Identify which cell holds the provided text, then report its (X, Y) central coordinate. 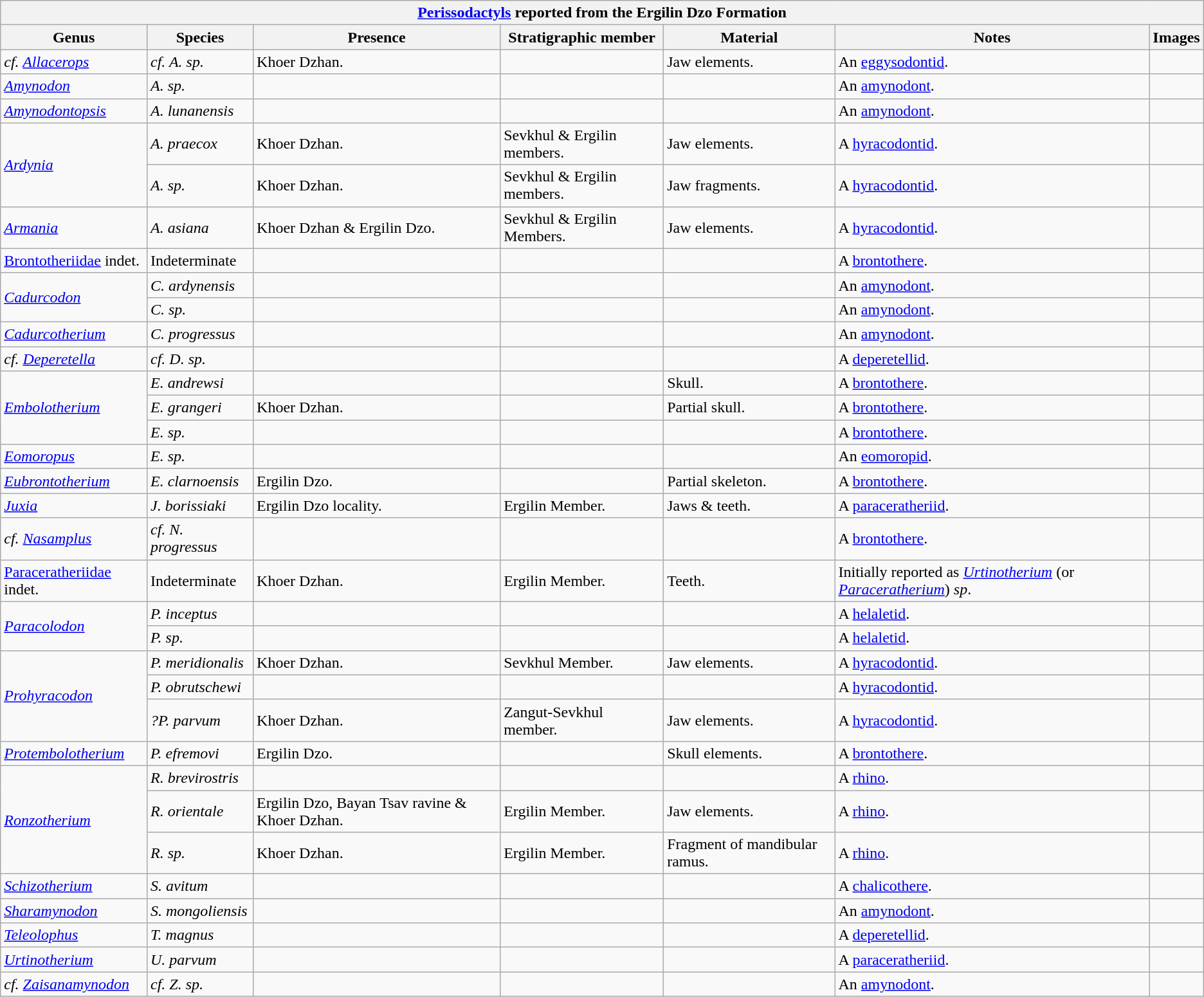
A. lunanensis (199, 111)
E. grangeri (199, 408)
Sevkhul Member. (582, 663)
E. andrewsi (199, 383)
Amynodon (74, 86)
T. magnus (199, 935)
cf. Nasamplus (74, 539)
C. progressus (199, 334)
An eomoropid. (992, 457)
R. brevirostris (199, 778)
A. praecox (199, 144)
P. meridionalis (199, 663)
Species (199, 37)
Initially reported as Urtinotherium (or Paraceratherium) sp. (992, 580)
Juxia (74, 506)
U. parvum (199, 960)
cf. Zaisanamynodon (74, 984)
cf. A. sp. (199, 62)
S. avitum (199, 886)
Urtinotherium (74, 960)
Eubrontotherium (74, 481)
C. sp. (199, 309)
P. sp. (199, 638)
Genus (74, 37)
Teeth. (749, 580)
R. orientale (199, 810)
Sharamynodon (74, 911)
Amynodontopsis (74, 111)
P. inceptus (199, 614)
Images (1176, 37)
cf. N. progressus (199, 539)
Partial skull. (749, 408)
cf. D. sp. (199, 358)
cf. Deperetella (74, 358)
E. clarnoensis (199, 481)
R. sp. (199, 853)
Ergilin Dzo, Bayan Tsav ravine & Khoer Dzhan. (377, 810)
Embolotherium (74, 408)
Ronzotherium (74, 819)
Ardynia (74, 165)
Skull elements. (749, 753)
Notes (992, 37)
Teleolophus (74, 935)
Eomoropus (74, 457)
Cadurcodon (74, 297)
Brontotheriidae indet. (74, 261)
A chalicothere. (992, 886)
Ergilin Dzo locality. (377, 506)
Cadurcotherium (74, 334)
cf. Allacerops (74, 62)
Stratigraphic member (582, 37)
Prohyracodon (74, 696)
Perissodactyls reported from the Ergilin Dzo Formation (602, 13)
Zangut-Sevkhul member. (582, 720)
S. mongoliensis (199, 911)
Jaw fragments. (749, 185)
Paracolodon (74, 626)
Jaws & teeth. (749, 506)
An eggysodontid. (992, 62)
cf. Z. sp. (199, 984)
Schizotherium (74, 886)
P. obrutschewi (199, 687)
?P. parvum (199, 720)
Armania (74, 228)
Material (749, 37)
C. ardynensis (199, 285)
P. efremovi (199, 753)
Fragment of mandibular ramus. (749, 853)
Presence (377, 37)
Protembolotherium (74, 753)
Skull. (749, 383)
Sevkhul & Ergilin Members. (582, 228)
J. borissiaki (199, 506)
Paraceratheriidae indet. (74, 580)
Khoer Dzhan & Ergilin Dzo. (377, 228)
A. asiana (199, 228)
Partial skeleton. (749, 481)
